Return (X, Y) of the center of cell containing provided text 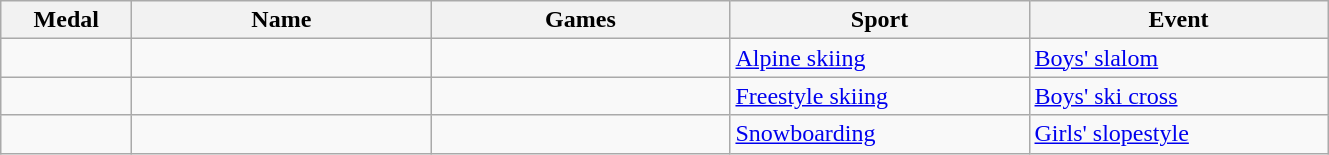
Boys' ski cross (1178, 96)
Games (580, 20)
Alpine skiing (880, 58)
Freestyle skiing (880, 96)
Sport (880, 20)
Medal (66, 20)
Boys' slalom (1178, 58)
Girls' slopestyle (1178, 134)
Name (282, 20)
Event (1178, 20)
Snowboarding (880, 134)
